Provide the [x, y] coordinate of the cell's center where the given text is located.  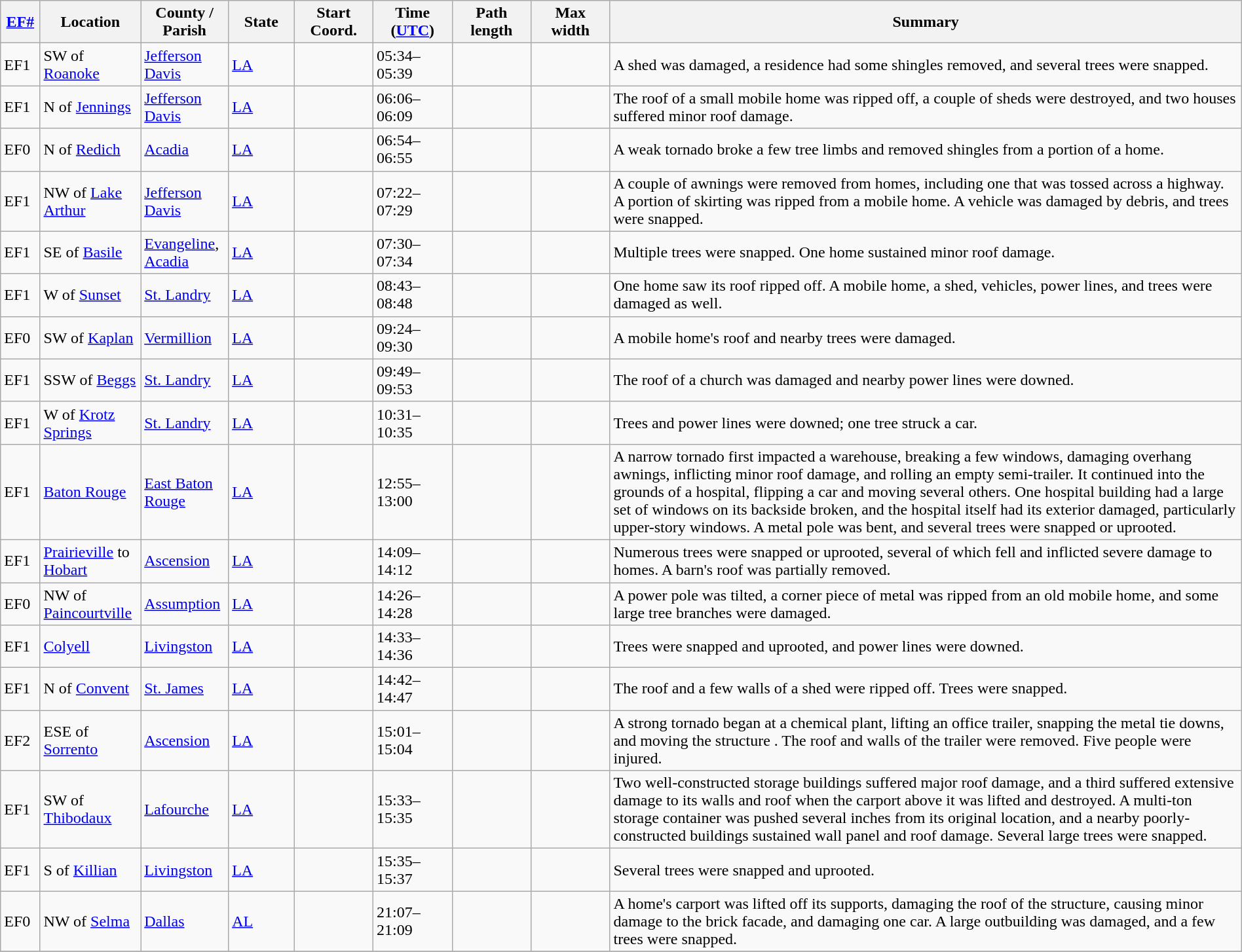
East Baton Rouge [185, 492]
EF2 [20, 741]
The roof of a church was damaged and nearby power lines were downed. [926, 380]
W of Krotz Springs [90, 423]
N of Redich [90, 149]
Vermillion [185, 338]
Several trees were snapped and uprooted. [926, 870]
A weak tornado broke a few tree limbs and removed shingles from a portion of a home. [926, 149]
Assumption [185, 604]
NW of Paincourtville [90, 604]
Location [90, 22]
07:30–07:34 [413, 253]
07:22–07:29 [413, 201]
Max width [570, 22]
A mobile home's roof and nearby trees were damaged. [926, 338]
14:42–14:47 [413, 689]
St. James [185, 689]
Lafourche [185, 809]
Dallas [185, 921]
14:09–14:12 [413, 560]
A shed was damaged, a residence had some shingles removed, and several trees were snapped. [926, 64]
Prairieville to Hobart [90, 560]
Path length [491, 22]
One home saw its roof ripped off. A mobile home, a shed, vehicles, power lines, and trees were damaged as well. [926, 295]
N of Jennings [90, 107]
NW of Selma [90, 921]
W of Sunset [90, 295]
Start Coord. [333, 22]
Baton Rouge [90, 492]
State [261, 22]
09:49–09:53 [413, 380]
Numerous trees were snapped or uprooted, several of which fell and inflicted severe damage to homes. A barn's roof was partially removed. [926, 560]
SW of Kaplan [90, 338]
06:54–06:55 [413, 149]
15:35–15:37 [413, 870]
A power pole was tilted, a corner piece of metal was ripped from an old mobile home, and some large tree branches were damaged. [926, 604]
15:01–15:04 [413, 741]
12:55–13:00 [413, 492]
Colyell [90, 647]
08:43–08:48 [413, 295]
14:33–14:36 [413, 647]
10:31–10:35 [413, 423]
The roof of a small mobile home was ripped off, a couple of sheds were destroyed, and two houses suffered minor roof damage. [926, 107]
EF# [20, 22]
Summary [926, 22]
09:24–09:30 [413, 338]
06:06–06:09 [413, 107]
SW of Roanoke [90, 64]
21:07–21:09 [413, 921]
Acadia [185, 149]
Trees were snapped and uprooted, and power lines were downed. [926, 647]
Multiple trees were snapped. One home sustained minor roof damage. [926, 253]
NW of Lake Arthur [90, 201]
AL [261, 921]
S of Killian [90, 870]
Evangeline, Acadia [185, 253]
The roof and a few walls of a shed were ripped off. Trees were snapped. [926, 689]
N of Convent [90, 689]
05:34–05:39 [413, 64]
SSW of Beggs [90, 380]
ESE of Sorrento [90, 741]
SW of Thibodaux [90, 809]
County / Parish [185, 22]
15:33–15:35 [413, 809]
Time (UTC) [413, 22]
Trees and power lines were downed; one tree struck a car. [926, 423]
14:26–14:28 [413, 604]
SE of Basile [90, 253]
